Extract the [x, y] coordinate from the center of the cell holding the provided text.  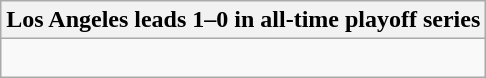
Los Angeles leads 1–0 in all-time playoff series [244, 20]
